Pinpoint the cell where the given text exists, returning its (X, Y) midpoint coordinate. 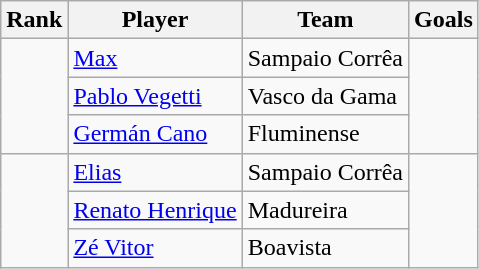
Max (155, 58)
Goals (444, 20)
Player (155, 20)
Zé Vitor (155, 248)
Boavista (325, 248)
Vasco da Gama (325, 96)
Germán Cano (155, 134)
Elias (155, 172)
Rank (34, 20)
Pablo Vegetti (155, 96)
Madureira (325, 210)
Fluminense (325, 134)
Renato Henrique (155, 210)
Team (325, 20)
